Pinpoint the cell where the given text exists, returning its (X, Y) midpoint coordinate. 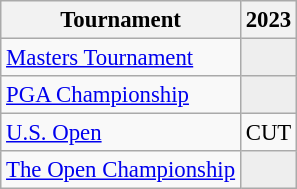
2023 (268, 20)
PGA Championship (121, 95)
The Open Championship (121, 170)
Tournament (121, 20)
U.S. Open (121, 133)
Masters Tournament (121, 58)
CUT (268, 133)
